Search for the cell housing the specified text and yield its [X, Y] center coordinate. 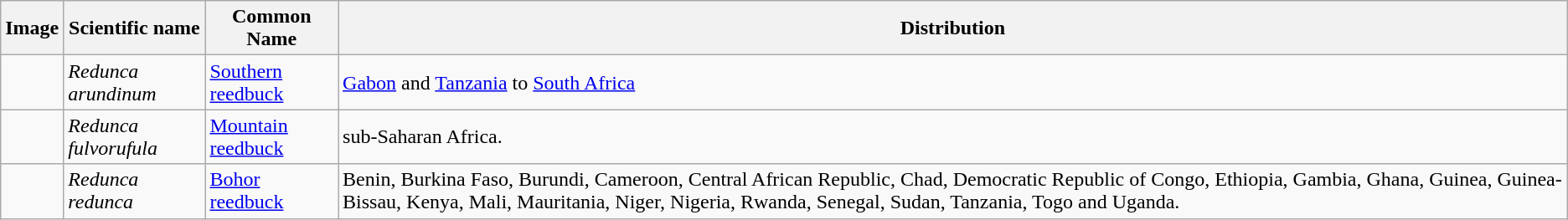
Bohor reedbuck [271, 191]
Mountain reedbuck [271, 137]
sub-Saharan Africa. [953, 137]
Gabon and Tanzania to South Africa [953, 82]
Redunca redunca [134, 191]
Image [32, 28]
Redunca arundinum [134, 82]
Redunca fulvorufula [134, 137]
Distribution [953, 28]
Scientific name [134, 28]
Southern reedbuck [271, 82]
Common Name [271, 28]
